Extract the [x, y] coordinate from the center of the cell holding the provided text.  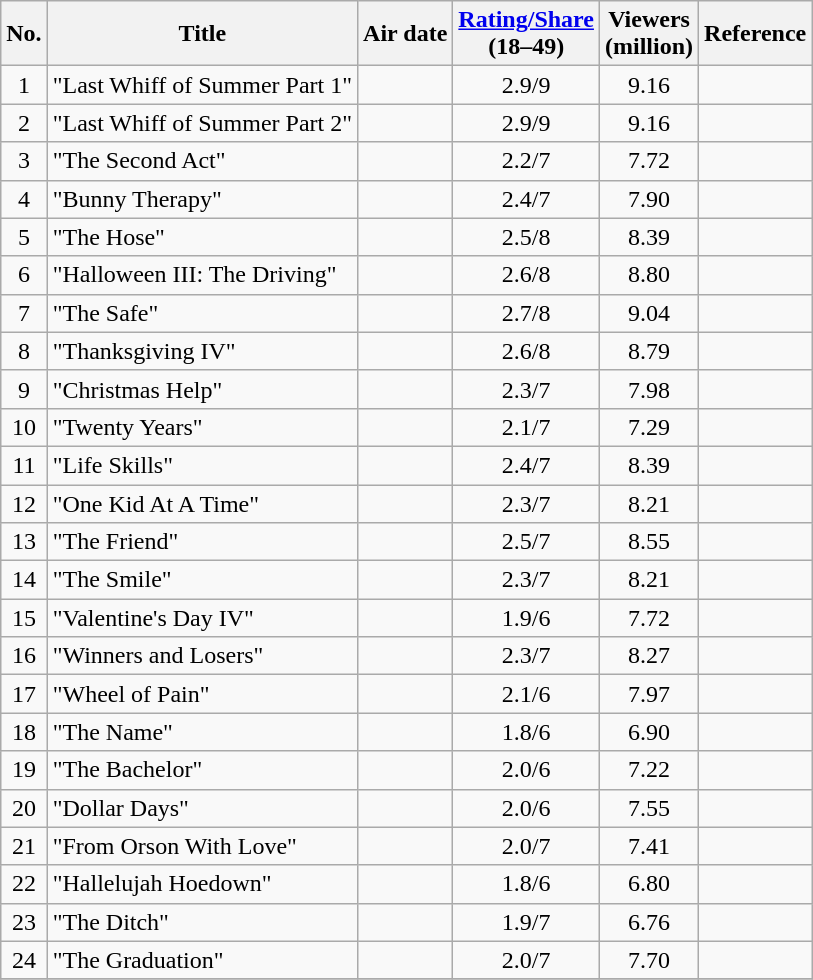
6.80 [648, 884]
1.9/6 [526, 618]
4 [24, 199]
20 [24, 808]
3 [24, 161]
"Bunny Therapy" [202, 199]
18 [24, 732]
Title [202, 34]
21 [24, 846]
"The Friend" [202, 542]
"Last Whiff of Summer Part 1" [202, 85]
13 [24, 542]
2.5/8 [526, 237]
7 [24, 313]
14 [24, 580]
"The Second Act" [202, 161]
Rating/Share(18–49) [526, 34]
"Valentine's Day IV" [202, 618]
1.9/7 [526, 922]
17 [24, 694]
7.29 [648, 427]
22 [24, 884]
10 [24, 427]
6.90 [648, 732]
1 [24, 85]
"The Ditch" [202, 922]
19 [24, 770]
2 [24, 123]
Reference [756, 34]
"Life Skills" [202, 465]
No. [24, 34]
7.70 [648, 960]
2.5/7 [526, 542]
7.22 [648, 770]
15 [24, 618]
"The Name" [202, 732]
24 [24, 960]
9 [24, 389]
"Winners and Losers" [202, 656]
7.55 [648, 808]
12 [24, 503]
"The Safe" [202, 313]
"Thanksgiving IV" [202, 351]
2.1/7 [526, 427]
2.7/8 [526, 313]
5 [24, 237]
11 [24, 465]
7.98 [648, 389]
"Twenty Years" [202, 427]
"From Orson With Love" [202, 846]
8.80 [648, 275]
"Halloween III: The Driving" [202, 275]
"Christmas Help" [202, 389]
"Last Whiff of Summer Part 2" [202, 123]
7.97 [648, 694]
2.1/6 [526, 694]
8.27 [648, 656]
6.76 [648, 922]
"Hallelujah Hoedown" [202, 884]
23 [24, 922]
Viewers(million) [648, 34]
7.90 [648, 199]
"The Bachelor" [202, 770]
"The Graduation" [202, 960]
9.04 [648, 313]
Air date [406, 34]
"The Smile" [202, 580]
8.55 [648, 542]
"Wheel of Pain" [202, 694]
8.79 [648, 351]
"Dollar Days" [202, 808]
"The Hose" [202, 237]
8 [24, 351]
7.41 [648, 846]
16 [24, 656]
6 [24, 275]
"One Kid At A Time" [202, 503]
2.2/7 [526, 161]
